Provide the [X, Y] coordinate of the cell's center where the given text is located.  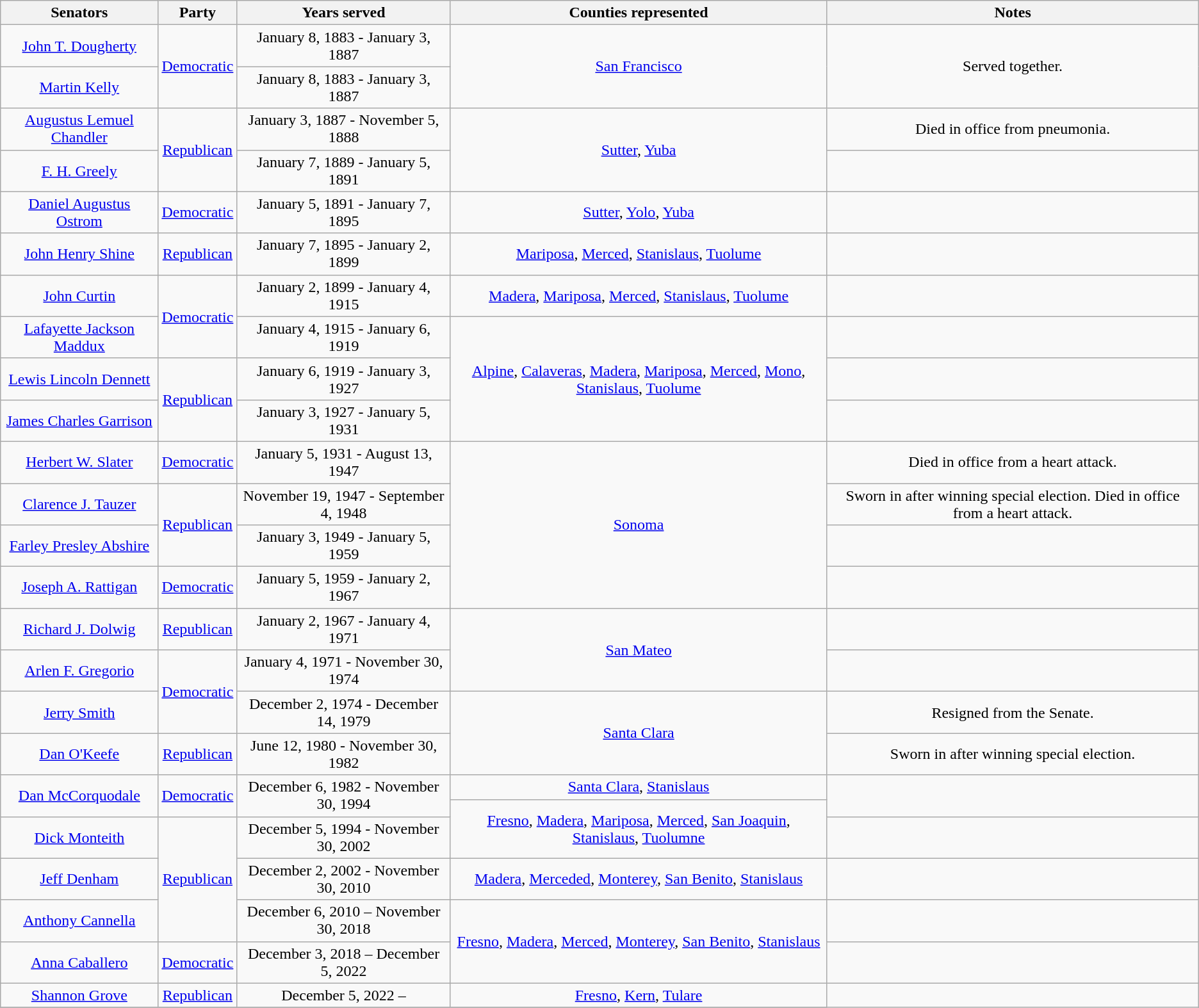
Served together. [1013, 67]
January 5, 1959 - January 2, 1967 [343, 588]
Years served [343, 13]
Madera, Mariposa, Merced, Stanislaus, Tuolume [639, 296]
Herbert W. Slater [79, 462]
Mariposa, Merced, Stanislaus, Tuolume [639, 254]
San Mateo [639, 650]
December 2, 1974 - December 14, 1979 [343, 712]
Farley Presley Abshire [79, 546]
Counties represented [639, 13]
Jeff Denham [79, 879]
June 12, 1980 - November 30, 1982 [343, 754]
Fresno, Madera, Merced, Monterey, San Benito, Stanislaus [639, 941]
Sworn in after winning special election. Died in office from a heart attack. [1013, 503]
Senators [79, 13]
Sonoma [639, 524]
Augustus Lemuel Chandler [79, 129]
Sutter, Yolo, Yuba [639, 213]
January 4, 1971 - November 30, 1974 [343, 671]
January 3, 1927 - January 5, 1931 [343, 420]
December 5, 1994 - November 30, 2002 [343, 838]
January 5, 1931 - August 13, 1947 [343, 462]
Died in office from pneumonia. [1013, 129]
January 2, 1899 - January 4, 1915 [343, 296]
January 3, 1887 - November 5, 1888 [343, 129]
January 2, 1967 - January 4, 1971 [343, 629]
Party [197, 13]
John Curtin [79, 296]
Dan O'Keefe [79, 754]
Resigned from the Senate. [1013, 712]
John T. Dougherty [79, 46]
Daniel Augustus Ostrom [79, 213]
Joseph A. Rattigan [79, 588]
F. H. Greely [79, 170]
Fresno, Madera, Mariposa, Merced, San Joaquin, Stanislaus, Tuolumne [639, 829]
John Henry Shine [79, 254]
Dick Monteith [79, 838]
Richard J. Dolwig [79, 629]
Shannon Grove [79, 995]
Fresno, Kern, Tulare [639, 995]
December 2, 2002 - November 30, 2010 [343, 879]
January 6, 1919 - January 3, 1927 [343, 379]
Lewis Lincoln Dennett [79, 379]
January 7, 1889 - January 5, 1891 [343, 170]
Sutter, Yuba [639, 150]
Sworn in after winning special election. [1013, 754]
Santa Clara [639, 733]
January 3, 1949 - January 5, 1959 [343, 546]
James Charles Garrison [79, 420]
Madera, Merceded, Monterey, San Benito, Stanislaus [639, 879]
Santa Clara, Stanislaus [639, 787]
December 6, 2010 – November 30, 2018 [343, 921]
Dan McCorquodale [79, 795]
December 6, 1982 - November 30, 1994 [343, 795]
January 4, 1915 - January 6, 1919 [343, 337]
Martin Kelly [79, 87]
December 3, 2018 – December 5, 2022 [343, 962]
Anna Caballero [79, 962]
Anthony Cannella [79, 921]
Lafayette Jackson Maddux [79, 337]
Arlen F. Gregorio [79, 671]
December 5, 2022 – [343, 995]
Notes [1013, 13]
Clarence J. Tauzer [79, 503]
November 19, 1947 - September 4, 1948 [343, 503]
January 5, 1891 - January 7, 1895 [343, 213]
Jerry Smith [79, 712]
San Francisco [639, 67]
January 7, 1895 - January 2, 1899 [343, 254]
Alpine, Calaveras, Madera, Mariposa, Merced, Mono, Stanislaus, Tuolume [639, 379]
Died in office from a heart attack. [1013, 462]
